Return the (X, Y) coordinate for the center point of the cell that contains the specified text.  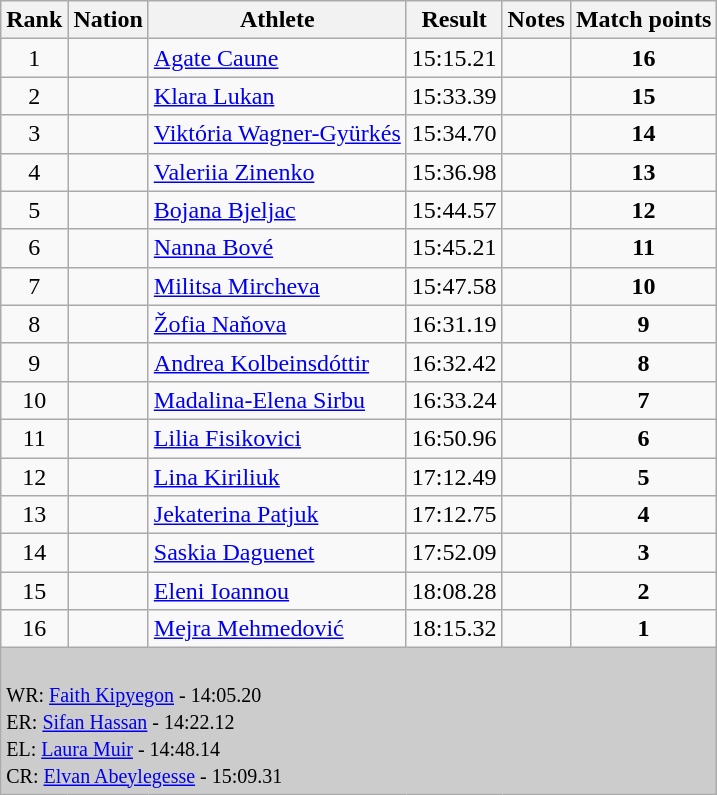
Lina Kiriliuk (277, 477)
Match points (643, 20)
16:32.42 (454, 362)
Saskia Daguenet (277, 553)
Viktória Wagner-Gyürkés (277, 134)
Valeriia Zinenko (277, 172)
Žofia Naňova (277, 324)
Jekaterina Patjuk (277, 515)
Bojana Bjeljac (277, 210)
WR: Faith Kipyegon - 14:05.20ER: Sifan Hassan - 14:22.12 EL: Laura Muir - 14:48.14CR: Elvan Abeylegesse - 15:09.31 (359, 721)
Agate Caune (277, 58)
Rank (34, 20)
16:31.19 (454, 324)
15:34.70 (454, 134)
17:12.75 (454, 515)
Andrea Kolbeinsdóttir (277, 362)
Nation (108, 20)
Nanna Bové (277, 248)
Notes (536, 20)
16:50.96 (454, 438)
Klara Lukan (277, 96)
18:15.32 (454, 629)
15:33.39 (454, 96)
Athlete (277, 20)
15:47.58 (454, 286)
15:15.21 (454, 58)
Madalina-Elena Sirbu (277, 400)
16:33.24 (454, 400)
Result (454, 20)
17:12.49 (454, 477)
15:44.57 (454, 210)
Lilia Fisikovici (277, 438)
18:08.28 (454, 591)
Mejra Mehmedović (277, 629)
15:45.21 (454, 248)
15:36.98 (454, 172)
17:52.09 (454, 553)
Militsa Mircheva (277, 286)
Eleni Ioannou (277, 591)
